Extract the (X, Y) coordinate from the center of the cell holding the provided text.  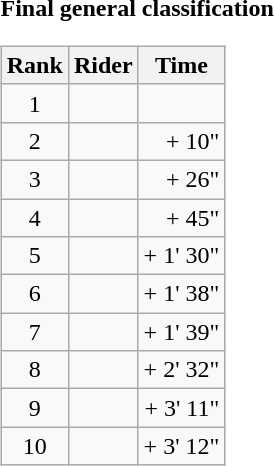
1 (34, 103)
+ 10" (182, 141)
10 (34, 446)
2 (34, 141)
+ 3' 11" (182, 408)
+ 1' 38" (182, 294)
+ 3' 12" (182, 446)
+ 2' 32" (182, 370)
+ 1' 30" (182, 256)
5 (34, 256)
6 (34, 294)
Time (182, 65)
9 (34, 408)
+ 26" (182, 179)
3 (34, 179)
Rider (103, 65)
8 (34, 370)
Rank (34, 65)
7 (34, 332)
4 (34, 217)
+ 1' 39" (182, 332)
+ 45" (182, 217)
